For the text-containing cell, return its midpoint in (x, y) coordinate format. 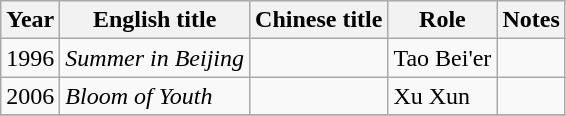
Tao Bei'er (442, 58)
Role (442, 20)
Year (30, 20)
1996 (30, 58)
2006 (30, 96)
English title (155, 20)
Xu Xun (442, 96)
Notes (531, 20)
Bloom of Youth (155, 96)
Chinese title (319, 20)
Summer in Beijing (155, 58)
